Identify which cell holds the provided text, then report its [X, Y] central coordinate. 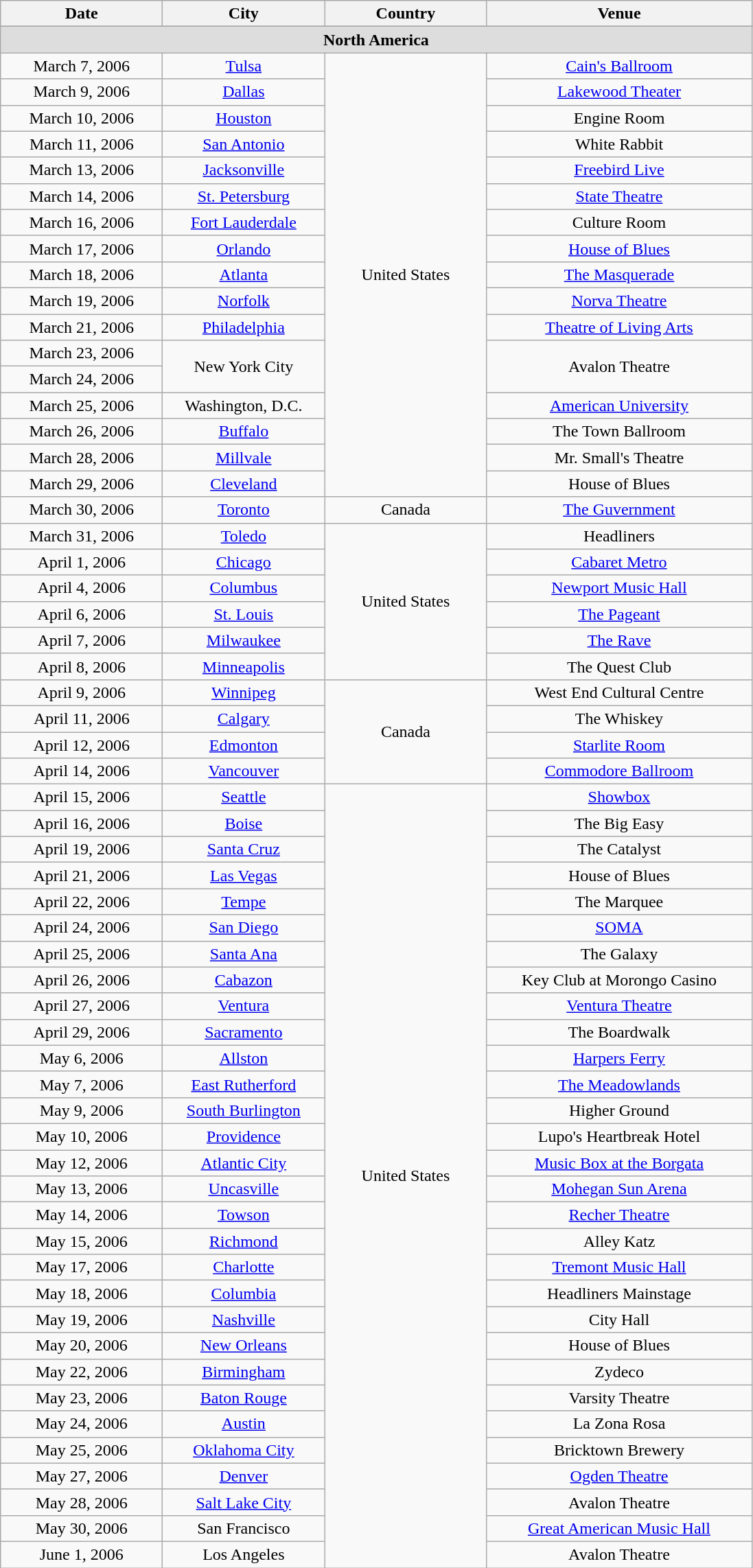
March 10, 2006 [82, 118]
May 15, 2006 [82, 1241]
The Galaxy [619, 954]
Salt Lake City [244, 1502]
May 12, 2006 [82, 1163]
April 24, 2006 [82, 928]
April 15, 2006 [82, 797]
Oklahoma City [244, 1450]
Sacramento [244, 1032]
April 25, 2006 [82, 954]
March 14, 2006 [82, 196]
Cabazon [244, 980]
Norfolk [244, 301]
St. Louis [244, 614]
March 28, 2006 [82, 458]
East Rutherford [244, 1084]
Minneapolis [244, 666]
The Meadowlands [619, 1084]
Tempe [244, 902]
May 7, 2006 [82, 1084]
Buffalo [244, 432]
May 17, 2006 [82, 1267]
Venue [619, 14]
Zydeco [619, 1372]
Harpers Ferry [619, 1058]
Atlantic City [244, 1163]
Culture Room [619, 222]
May 18, 2006 [82, 1294]
Nashville [244, 1320]
Toledo [244, 536]
Baton Rouge [244, 1398]
Varsity Theatre [619, 1398]
May 30, 2006 [82, 1528]
The Big Easy [619, 823]
La Zona Rosa [619, 1424]
March 25, 2006 [82, 406]
Allston [244, 1058]
May 13, 2006 [82, 1189]
Toronto [244, 510]
Seattle [244, 797]
April 21, 2006 [82, 876]
April 9, 2006 [82, 692]
St. Petersburg [244, 196]
May 19, 2006 [82, 1320]
Great American Music Hall [619, 1528]
Chicago [244, 562]
White Rabbit [619, 144]
Millvale [244, 458]
Country [406, 14]
March 17, 2006 [82, 248]
Los Angeles [244, 1554]
Santa Ana [244, 954]
New York City [244, 366]
Cleveland [244, 484]
Fort Lauderdale [244, 222]
Headliners Mainstage [619, 1294]
City Hall [619, 1320]
Washington, D.C. [244, 406]
May 27, 2006 [82, 1476]
Freebird Live [619, 170]
May 28, 2006 [82, 1502]
March 9, 2006 [82, 92]
Denver [244, 1476]
April 4, 2006 [82, 588]
New Orleans [244, 1346]
March 19, 2006 [82, 301]
May 9, 2006 [82, 1110]
Cain's Ballroom [619, 66]
Mr. Small's Theatre [619, 458]
Ogden Theatre [619, 1476]
Houston [244, 118]
State Theatre [619, 196]
Theatre of Living Arts [619, 327]
The Town Ballroom [619, 432]
Ventura Theatre [619, 1006]
Dallas [244, 92]
May 24, 2006 [82, 1424]
Recher Theatre [619, 1215]
Vancouver [244, 771]
Headliners [619, 536]
Columbia [244, 1294]
Key Club at Morongo Casino [619, 980]
The Rave [619, 640]
West End Cultural Centre [619, 692]
May 23, 2006 [82, 1398]
Towson [244, 1215]
Mohegan Sun Arena [619, 1189]
March 21, 2006 [82, 327]
San Francisco [244, 1528]
Commodore Ballroom [619, 771]
Newport Music Hall [619, 588]
The Marquee [619, 902]
April 19, 2006 [82, 850]
South Burlington [244, 1110]
Lupo's Heartbreak Hotel [619, 1136]
March 31, 2006 [82, 536]
May 25, 2006 [82, 1450]
Tremont Music Hall [619, 1267]
March 23, 2006 [82, 353]
May 14, 2006 [82, 1215]
Jacksonville [244, 170]
April 7, 2006 [82, 640]
American University [619, 406]
March 30, 2006 [82, 510]
June 1, 2006 [82, 1554]
Engine Room [619, 118]
Providence [244, 1136]
April 6, 2006 [82, 614]
Date [82, 14]
San Diego [244, 928]
April 12, 2006 [82, 745]
Birmingham [244, 1372]
Milwaukee [244, 640]
San Antonio [244, 144]
SOMA [619, 928]
Calgary [244, 718]
The Quest Club [619, 666]
Santa Cruz [244, 850]
The Guvernment [619, 510]
April 14, 2006 [82, 771]
Higher Ground [619, 1110]
City [244, 14]
April 27, 2006 [82, 1006]
March 11, 2006 [82, 144]
Tulsa [244, 66]
March 24, 2006 [82, 379]
May 22, 2006 [82, 1372]
March 18, 2006 [82, 274]
May 6, 2006 [82, 1058]
Austin [244, 1424]
Cabaret Metro [619, 562]
The Catalyst [619, 850]
Starlite Room [619, 745]
Philadelphia [244, 327]
May 20, 2006 [82, 1346]
Ventura [244, 1006]
North America [376, 40]
March 16, 2006 [82, 222]
Music Box at the Borgata [619, 1163]
March 7, 2006 [82, 66]
Winnipeg [244, 692]
Las Vegas [244, 876]
April 1, 2006 [82, 562]
The Masquerade [619, 274]
March 13, 2006 [82, 170]
The Whiskey [619, 718]
April 22, 2006 [82, 902]
Alley Katz [619, 1241]
Charlotte [244, 1267]
Orlando [244, 248]
April 26, 2006 [82, 980]
April 11, 2006 [82, 718]
The Pageant [619, 614]
April 29, 2006 [82, 1032]
Showbox [619, 797]
Richmond [244, 1241]
Edmonton [244, 745]
Columbus [244, 588]
Atlanta [244, 274]
Norva Theatre [619, 301]
April 8, 2006 [82, 666]
Uncasville [244, 1189]
Lakewood Theater [619, 92]
March 26, 2006 [82, 432]
The Boardwalk [619, 1032]
Bricktown Brewery [619, 1450]
Boise [244, 823]
April 16, 2006 [82, 823]
March 29, 2006 [82, 484]
May 10, 2006 [82, 1136]
